Provide the (X, Y) coordinate of the cell's center where the given text is located.  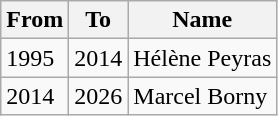
2026 (98, 96)
1995 (35, 58)
From (35, 20)
Marcel Borny (202, 96)
Hélène Peyras (202, 58)
To (98, 20)
Name (202, 20)
